Detect which cell encompasses the target text, then output its [X, Y] center coordinate. 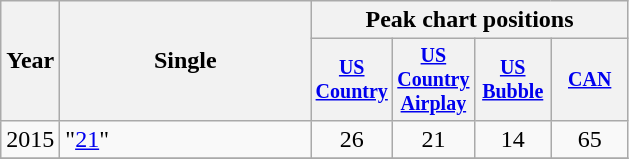
65 [590, 139]
26 [352, 139]
Year [30, 61]
CAN [590, 80]
14 [512, 139]
21 [434, 139]
"21" [186, 139]
US Country Airplay [434, 80]
US Bubble [512, 80]
US Country [352, 80]
2015 [30, 139]
Single [186, 61]
Peak chart positions [470, 20]
